Find where the given text appears and provide that cell's center as [x, y] coordinate. 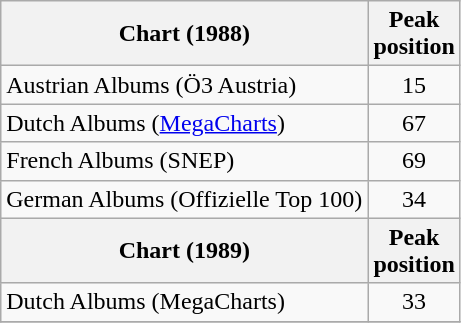
69 [414, 161]
French Albums (SNEP) [184, 161]
15 [414, 85]
67 [414, 123]
Chart (1989) [184, 250]
34 [414, 199]
Chart (1988) [184, 34]
33 [414, 302]
German Albums (Offizielle Top 100) [184, 199]
Austrian Albums (Ö3 Austria) [184, 85]
